Scan for the cell matching the given text and deliver its [X, Y] coordinate at center. 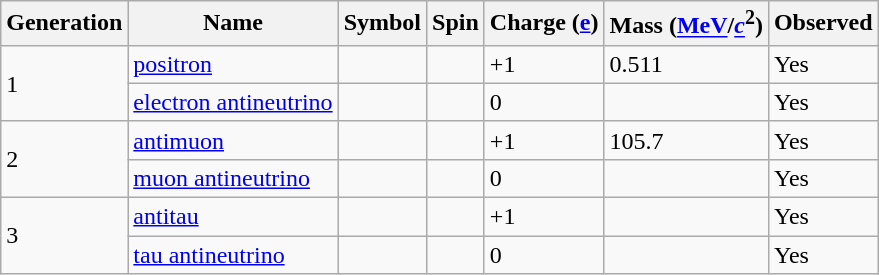
electron antineutrino [233, 102]
Charge (e) [544, 24]
1 [64, 83]
Observed [823, 24]
Spin [456, 24]
0.511 [686, 64]
Name [233, 24]
Mass (MeV/c2) [686, 24]
antimuon [233, 140]
muon antineutrino [233, 178]
2 [64, 159]
positron [233, 64]
Generation [64, 24]
antitau [233, 217]
Symbol [382, 24]
105.7 [686, 140]
tau antineutrino [233, 255]
3 [64, 236]
